Scan for the cell matching the given text and deliver its (x, y) coordinate at center. 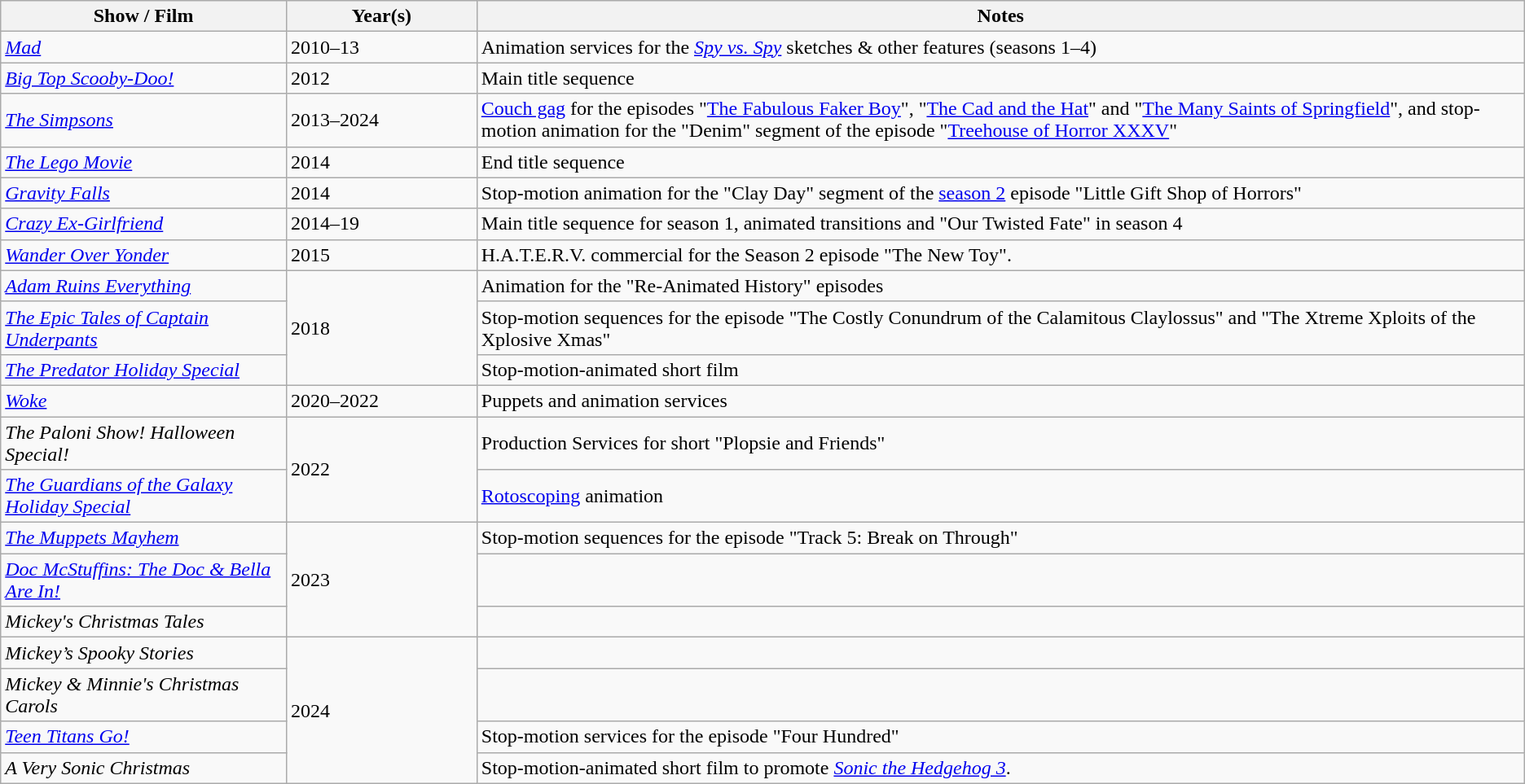
The Paloni Show! Halloween Special! (143, 443)
Stop-motion sequences for the episode "Track 5: Break on Through" (1000, 538)
A Very Sonic Christmas (143, 768)
Main title sequence (1000, 78)
2023 (381, 580)
Teen Titans Go! (143, 737)
Stop-motion-animated short film (1000, 370)
H.A.T.E.R.V. commercial for the Season 2 episode "The New Toy". (1000, 255)
Stop-motion-animated short film to promote Sonic the Hedgehog 3. (1000, 768)
2010–13 (381, 47)
Big Top Scooby-Doo! (143, 78)
Adam Ruins Everything (143, 286)
The Predator Holiday Special (143, 370)
Wander Over Yonder (143, 255)
Woke (143, 401)
The Muppets Mayhem (143, 538)
Mickey & Minnie's Christmas Carols (143, 695)
Production Services for short "Plopsie and Friends" (1000, 443)
Stop-motion sequences for the episode "The Costly Conundrum of the Calamitous Claylossus" and "The Xtreme Xploits of the Xplosive Xmas" (1000, 327)
2013–2024 (381, 120)
Mickey's Christmas Tales (143, 622)
The Simpsons (143, 120)
End title sequence (1000, 162)
2024 (381, 710)
Crazy Ex-Girlfriend (143, 224)
Mad (143, 47)
Notes (1000, 16)
Animation services for the Spy vs. Spy sketches & other features (seasons 1–4) (1000, 47)
Show / Film (143, 16)
Stop-motion services for the episode "Four Hundred" (1000, 737)
Year(s) (381, 16)
2014–19 (381, 224)
Gravity Falls (143, 193)
The Guardians of the Galaxy Holiday Special (143, 497)
Doc McStuffins: The Doc & Bella Are In! (143, 580)
Rotoscoping animation (1000, 497)
Stop-motion animation for the "Clay Day" segment of the season 2 episode "Little Gift Shop of Horrors" (1000, 193)
The Epic Tales of Captain Underpants (143, 327)
Puppets and animation services (1000, 401)
Animation for the "Re-Animated History" episodes (1000, 286)
2018 (381, 327)
2015 (381, 255)
The Lego Movie (143, 162)
Main title sequence for season 1, animated transitions and "Our Twisted Fate" in season 4 (1000, 224)
2012 (381, 78)
2022 (381, 470)
2020–2022 (381, 401)
Mickey’s Spooky Stories (143, 653)
